Output the [X, Y] coordinate of the center of the cell containing the given text.  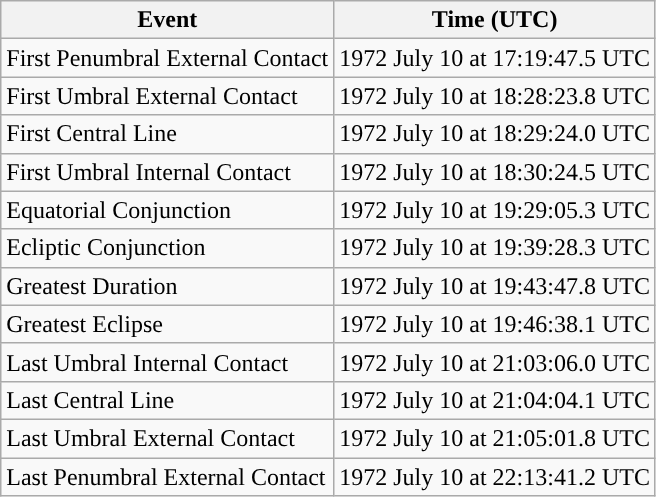
1972 July 10 at 21:03:06.0 UTC [495, 362]
1972 July 10 at 18:30:24.5 UTC [495, 172]
First Central Line [168, 134]
Ecliptic Conjunction [168, 248]
Last Penumbral External Contact [168, 477]
Last Umbral External Contact [168, 438]
Equatorial Conjunction [168, 210]
1972 July 10 at 18:29:24.0 UTC [495, 134]
1972 July 10 at 19:29:05.3 UTC [495, 210]
Greatest Eclipse [168, 324]
1972 July 10 at 17:19:47.5 UTC [495, 58]
1972 July 10 at 19:39:28.3 UTC [495, 248]
Event [168, 20]
Greatest Duration [168, 286]
1972 July 10 at 22:13:41.2 UTC [495, 477]
Time (UTC) [495, 20]
1972 July 10 at 21:05:01.8 UTC [495, 438]
Last Central Line [168, 400]
First Umbral External Contact [168, 96]
1972 July 10 at 19:43:47.8 UTC [495, 286]
1972 July 10 at 18:28:23.8 UTC [495, 96]
1972 July 10 at 19:46:38.1 UTC [495, 324]
First Penumbral External Contact [168, 58]
First Umbral Internal Contact [168, 172]
Last Umbral Internal Contact [168, 362]
1972 July 10 at 21:04:04.1 UTC [495, 400]
